Determine the (x, y) coordinate at the center of the cell enclosing the given text.  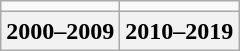
2010–2019 (180, 31)
2000–2009 (60, 31)
